Locate the cell with the specified text and output its (x, y) center coordinate. 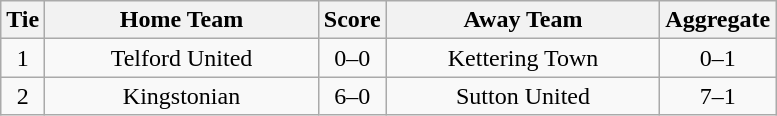
Score (352, 20)
Home Team (182, 20)
2 (23, 96)
0–0 (352, 58)
1 (23, 58)
6–0 (352, 96)
7–1 (718, 96)
Aggregate (718, 20)
Telford United (182, 58)
Kettering Town (523, 58)
Away Team (523, 20)
Kingstonian (182, 96)
Tie (23, 20)
0–1 (718, 58)
Sutton United (523, 96)
